Detect which cell encompasses the target text, then output its (X, Y) center coordinate. 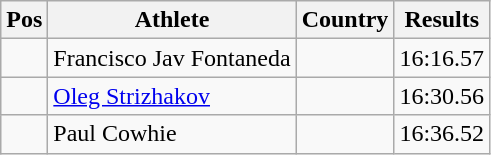
16:16.57 (442, 58)
Results (442, 20)
Athlete (172, 20)
Country (345, 20)
Oleg Strizhakov (172, 96)
16:30.56 (442, 96)
16:36.52 (442, 134)
Francisco Jav Fontaneda (172, 58)
Pos (24, 20)
Paul Cowhie (172, 134)
